Extract the (X, Y) coordinate from the center of the cell holding the provided text.  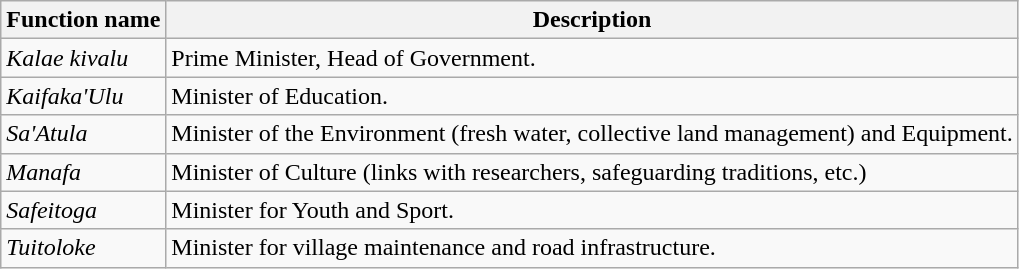
Manafa (84, 172)
Safeitoga (84, 210)
Function name (84, 20)
Minister of the Environment (fresh water, collective land management) and Equipment. (592, 134)
Sa'Atula (84, 134)
Tuitoloke (84, 248)
Minister for Youth and Sport. (592, 210)
Description (592, 20)
Kaifaka'Ulu (84, 96)
Minister of Culture (links with researchers, safeguarding traditions, etc.) (592, 172)
Kalae kivalu (84, 58)
Minister for village maintenance and road infrastructure. (592, 248)
Minister of Education. (592, 96)
Prime Minister, Head of Government. (592, 58)
